Scan for the cell matching the given text and deliver its [X, Y] coordinate at center. 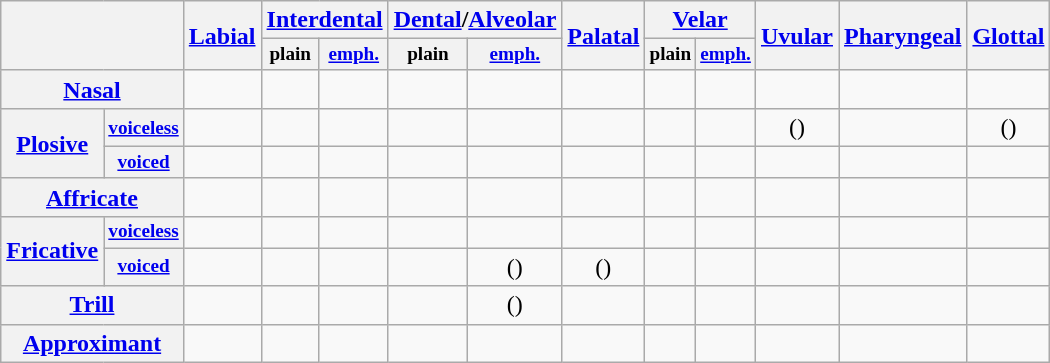
Interdental [324, 20]
Plosive [52, 144]
Approximant [92, 343]
Affricate [92, 197]
Uvular [796, 36]
Trill [92, 305]
Nasal [92, 89]
Fricative [52, 251]
Labial [222, 36]
Dental/Alveolar [475, 20]
Glottal [1008, 36]
Palatal [604, 36]
Velar [700, 20]
Pharyngeal [903, 36]
